Capture the cell that displays the provided text and extract its (X, Y) central coordinate. 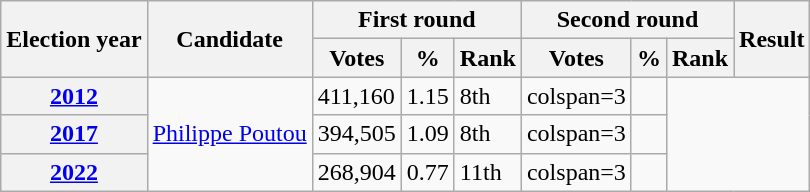
Candidate (230, 39)
11th (488, 172)
2022 (74, 172)
Second round (627, 20)
0.77 (428, 172)
411,160 (356, 96)
1.09 (428, 134)
First round (416, 20)
Election year (74, 39)
1.15 (428, 96)
268,904 (356, 172)
2017 (74, 134)
Result (772, 39)
2012 (74, 96)
394,505 (356, 134)
Philippe Poutou (230, 134)
